Search for the cell housing the specified text and yield its [X, Y] center coordinate. 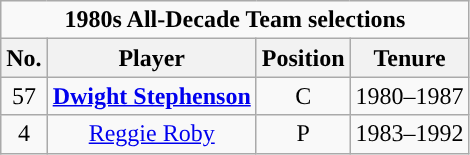
1980–1987 [410, 96]
No. [24, 58]
Tenure [410, 58]
P [303, 134]
4 [24, 134]
Player [152, 58]
C [303, 96]
1983–1992 [410, 134]
1980s All-Decade Team selections [235, 20]
Reggie Roby [152, 134]
Dwight Stephenson [152, 96]
57 [24, 96]
Position [303, 58]
